Return the (X, Y) coordinate for the center point of the cell that contains the specified text.  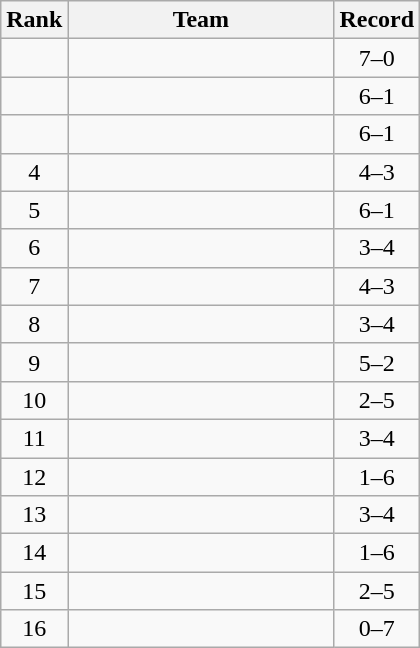
12 (34, 477)
11 (34, 438)
Rank (34, 20)
15 (34, 591)
13 (34, 515)
9 (34, 362)
7–0 (377, 58)
5 (34, 210)
16 (34, 629)
8 (34, 324)
0–7 (377, 629)
7 (34, 286)
10 (34, 400)
4 (34, 172)
Team (201, 20)
6 (34, 248)
14 (34, 553)
5–2 (377, 362)
Record (377, 20)
